Return [x, y] of the center of cell containing provided text 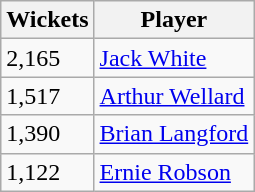
Wickets [48, 20]
1,390 [48, 134]
2,165 [48, 58]
Player [174, 20]
Ernie Robson [174, 172]
Arthur Wellard [174, 96]
Brian Langford [174, 134]
Jack White [174, 58]
1,122 [48, 172]
1,517 [48, 96]
